For the text-containing cell, return its midpoint in [X, Y] coordinate format. 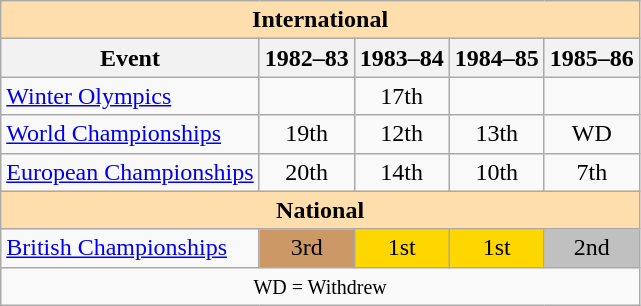
1982–83 [306, 58]
3rd [306, 248]
World Championships [130, 134]
WD [592, 134]
International [320, 20]
7th [592, 172]
European Championships [130, 172]
19th [306, 134]
Event [130, 58]
1983–84 [402, 58]
12th [402, 134]
20th [306, 172]
British Championships [130, 248]
1984–85 [496, 58]
2nd [592, 248]
1985–86 [592, 58]
WD = Withdrew [320, 286]
National [320, 210]
10th [496, 172]
Winter Olympics [130, 96]
14th [402, 172]
17th [402, 96]
13th [496, 134]
